Determine the (X, Y) coordinate at the center of the cell enclosing the given text.  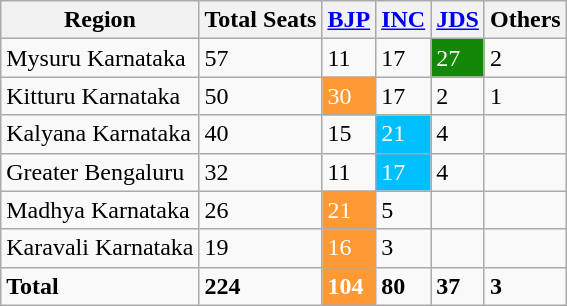
1 (525, 96)
Greater Bengaluru (100, 172)
32 (260, 172)
Total Seats (260, 20)
50 (260, 96)
40 (260, 134)
224 (260, 286)
27 (458, 58)
80 (404, 286)
Region (100, 20)
BJP (349, 20)
Karavali Karnataka (100, 248)
30 (349, 96)
57 (260, 58)
Kitturu Karnataka (100, 96)
19 (260, 248)
Madhya Karnataka (100, 210)
26 (260, 210)
104 (349, 286)
JDS (458, 20)
INC (404, 20)
16 (349, 248)
Total (100, 286)
5 (404, 210)
15 (349, 134)
Others (525, 20)
Kalyana Karnataka (100, 134)
37 (458, 286)
Mysuru Karnataka (100, 58)
